Return the (x, y) coordinate for the center point of the cell that contains the specified text.  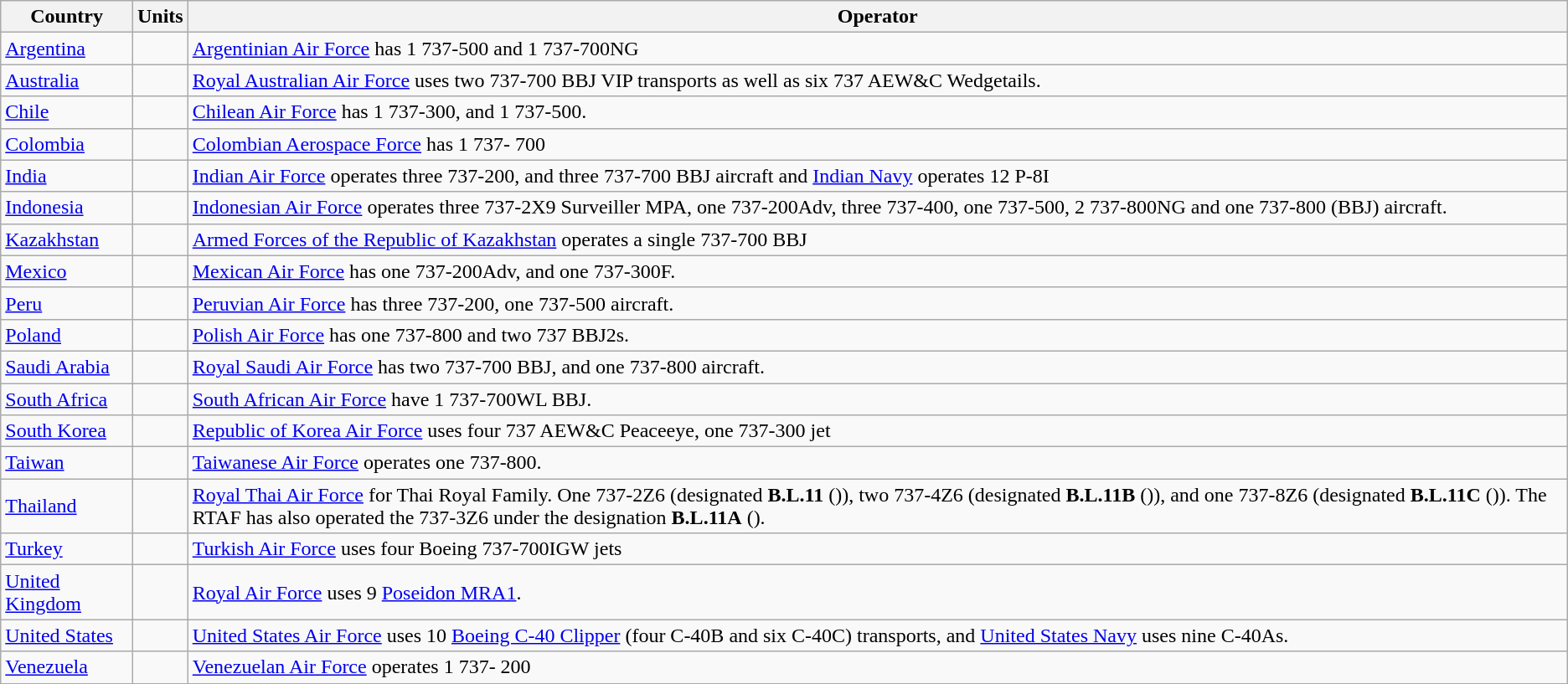
Royal Australian Air Force uses two 737-700 BBJ VIP transports as well as six 737 AEW&C Wedgetails. (878, 80)
Saudi Arabia (67, 367)
Royal Saudi Air Force has two 737-700 BBJ, and one 737-800 aircraft. (878, 367)
India (67, 176)
Mexico (67, 271)
Country (67, 17)
Chilean Air Force has 1 737-300, and 1 737-500. (878, 112)
United Kingdom (67, 593)
South African Air Force have 1 737-700WL BBJ. (878, 399)
Thailand (67, 506)
Polish Air Force has one 737-800 and two 737 BBJ2s. (878, 335)
Chile (67, 112)
Mexican Air Force has one 737-200Adv, and one 737-300F. (878, 271)
United States (67, 635)
Indian Air Force operates three 737-200, and three 737-700 BBJ aircraft and Indian Navy operates 12 P-8I (878, 176)
Republic of Korea Air Force uses four 737 AEW&C Peaceeye, one 737-300 jet (878, 431)
Australia (67, 80)
Colombia (67, 144)
Taiwanese Air Force operates one 737-800. (878, 463)
Argentinian Air Force has 1 737-500 and 1 737-700NG (878, 49)
United States Air Force uses 10 Boeing C-40 Clipper (four C-40B and six C-40C) transports, and United States Navy uses nine C-40As. (878, 635)
Units (160, 17)
Indonesian Air Force operates three 737-2X9 Surveiller MPA, one 737-200Adv, three 737-400, one 737-500, 2 737-800NG and one 737-800 (BBJ) aircraft. (878, 208)
Turkish Air Force uses four Boeing 737-700IGW jets (878, 549)
Argentina (67, 49)
South Africa (67, 399)
Indonesia (67, 208)
Peru (67, 303)
Peruvian Air Force has three 737-200, one 737-500 aircraft. (878, 303)
Royal Air Force uses 9 Poseidon MRA1. (878, 593)
Turkey (67, 549)
Poland (67, 335)
Kazakhstan (67, 239)
Venezuela (67, 667)
Operator (878, 17)
Venezuelan Air Force operates 1 737- 200 (878, 667)
South Korea (67, 431)
Taiwan (67, 463)
Colombian Aerospace Force has 1 737- 700 (878, 144)
Armed Forces of the Republic of Kazakhstan operates a single 737-700 BBJ (878, 239)
